Detect which cell encompasses the target text, then output its (X, Y) center coordinate. 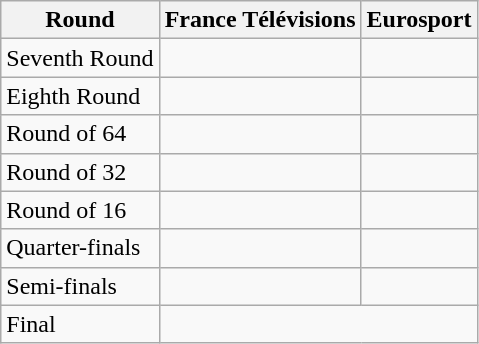
France Télévisions (260, 20)
Round of 16 (80, 210)
Semi-finals (80, 286)
Eurosport (419, 20)
Round of 64 (80, 134)
Round (80, 20)
Final (80, 324)
Round of 32 (80, 172)
Quarter-finals (80, 248)
Seventh Round (80, 58)
Eighth Round (80, 96)
